Provide the [x, y] coordinate of the cell's center where the given text is located.  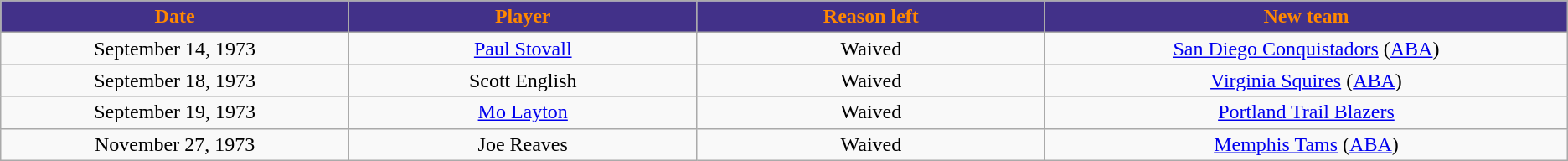
September 19, 1973 [175, 112]
Date [175, 17]
Portland Trail Blazers [1307, 112]
Reason left [871, 17]
Memphis Tams (ABA) [1307, 144]
Scott English [523, 80]
September 18, 1973 [175, 80]
September 14, 1973 [175, 49]
Player [523, 17]
New team [1307, 17]
Paul Stovall [523, 49]
November 27, 1973 [175, 144]
Virginia Squires (ABA) [1307, 80]
Mo Layton [523, 112]
Joe Reaves [523, 144]
San Diego Conquistadors (ABA) [1307, 49]
